Pinpoint the cell where the given text exists, returning its [X, Y] midpoint coordinate. 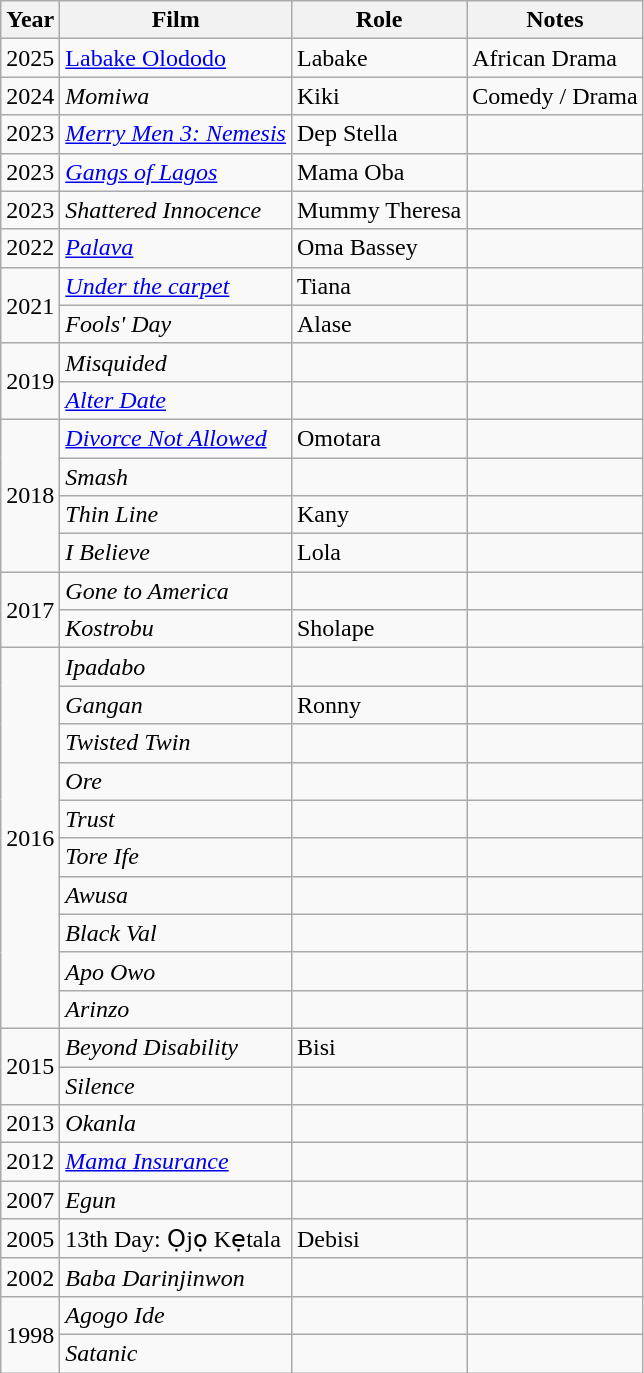
Ore [176, 781]
I Believe [176, 553]
13th Day: Ọjọ Kẹtala [176, 1239]
Kany [378, 515]
2021 [30, 305]
Mama Insurance [176, 1162]
Apo Owo [176, 971]
Labake Olododo [176, 58]
Under the carpet [176, 286]
Tore Ife [176, 857]
2019 [30, 381]
Year [30, 20]
Palava [176, 248]
Tiana [378, 286]
2022 [30, 248]
Ronny [378, 705]
Mama Oba [378, 172]
Gone to America [176, 591]
Agogo Ide [176, 1315]
Awusa [176, 895]
Kiki [378, 96]
Sholape [378, 629]
Film [176, 20]
Role [378, 20]
Gangs of Lagos [176, 172]
2013 [30, 1124]
1998 [30, 1334]
Kostrobu [176, 629]
Baba Darinjinwon [176, 1277]
Oma Bassey [378, 248]
Thin Line [176, 515]
Okanla [176, 1124]
Arinzo [176, 1009]
2002 [30, 1277]
Misquided [176, 362]
2025 [30, 58]
Bisi [378, 1047]
2016 [30, 838]
Merry Men 3: Nemesis [176, 134]
Fools' Day [176, 324]
Divorce Not Allowed [176, 438]
2015 [30, 1066]
Comedy / Drama [555, 96]
African Drama [555, 58]
2012 [30, 1162]
Ipadabo [176, 667]
2018 [30, 495]
Alter Date [176, 400]
Alase [378, 324]
Twisted Twin [176, 743]
Silence [176, 1085]
Black Val [176, 933]
Lola [378, 553]
2017 [30, 610]
Gangan [176, 705]
2007 [30, 1200]
Mummy Theresa [378, 210]
Beyond Disability [176, 1047]
Trust [176, 819]
Smash [176, 477]
Egun [176, 1200]
Notes [555, 20]
2024 [30, 96]
Satanic [176, 1353]
2005 [30, 1239]
Labake [378, 58]
Dep Stella [378, 134]
Debisi [378, 1239]
Omotara [378, 438]
Momiwa [176, 96]
Shattered Innocence [176, 210]
